Pinpoint the cell where the given text exists, returning its [x, y] midpoint coordinate. 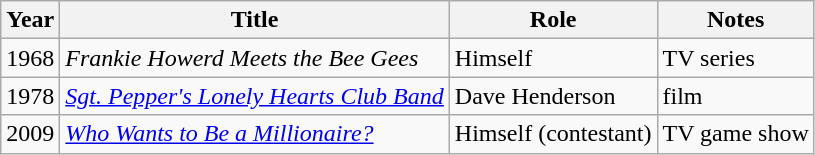
Notes [736, 20]
TV game show [736, 134]
Sgt. Pepper's Lonely Hearts Club Band [255, 96]
Title [255, 20]
Role [553, 20]
Himself [553, 58]
Who Wants to Be a Millionaire? [255, 134]
film [736, 96]
2009 [30, 134]
Himself (contestant) [553, 134]
Year [30, 20]
1978 [30, 96]
TV series [736, 58]
Frankie Howerd Meets the Bee Gees [255, 58]
Dave Henderson [553, 96]
1968 [30, 58]
